Find where the given text appears and provide that cell's center as [x, y] coordinate. 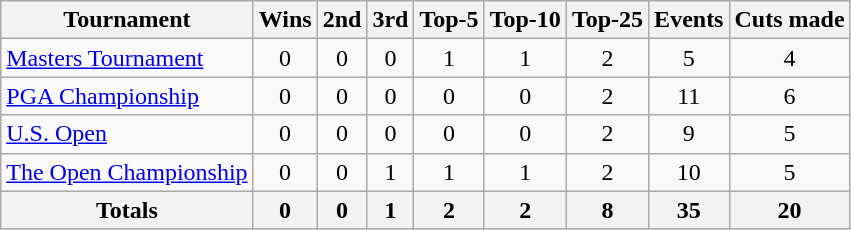
Top-10 [525, 20]
9 [689, 134]
4 [790, 58]
Top-5 [449, 20]
6 [790, 96]
20 [790, 210]
35 [689, 210]
8 [607, 210]
The Open Championship [127, 172]
Events [689, 20]
Tournament [127, 20]
Top-25 [607, 20]
Masters Tournament [127, 58]
Totals [127, 210]
PGA Championship [127, 96]
2nd [342, 20]
10 [689, 172]
Cuts made [790, 20]
11 [689, 96]
U.S. Open [127, 134]
3rd [390, 20]
Wins [285, 20]
